For the text-containing cell, return its midpoint in [X, Y] coordinate format. 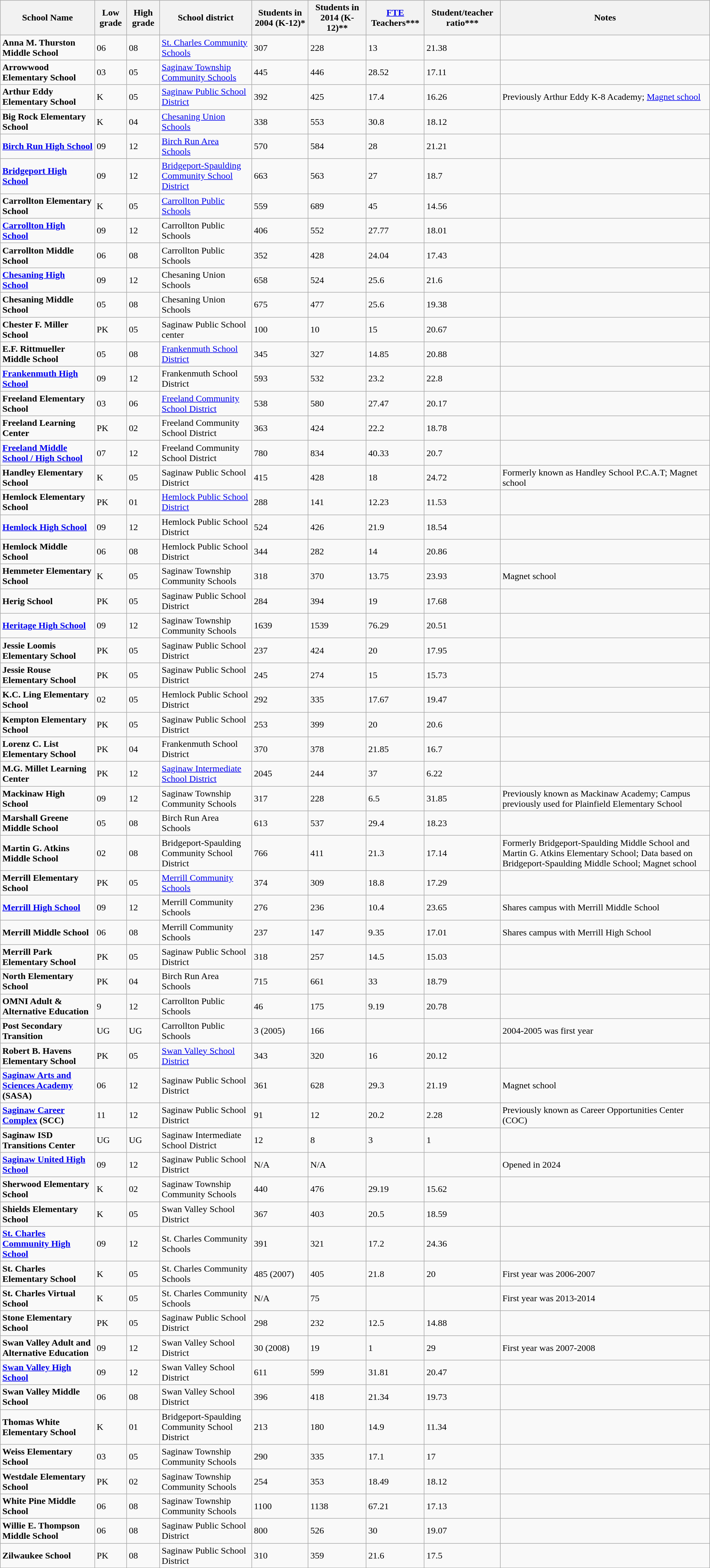
309 [338, 883]
Saginaw United High School [48, 1165]
658 [280, 280]
537 [338, 823]
2004-2005 was first year [605, 1031]
254 [280, 1481]
675 [280, 304]
20.6 [462, 724]
485 (2007) [280, 1274]
284 [280, 601]
12.5 [395, 1323]
166 [338, 1031]
Chester F. Miller School [48, 329]
21.3 [395, 853]
20.88 [462, 354]
Merrill High School [48, 908]
445 [280, 72]
22.8 [462, 379]
563 [338, 176]
1138 [338, 1506]
396 [280, 1397]
766 [280, 853]
Chesaning Middle School [48, 304]
18.23 [462, 823]
29 [462, 1348]
Formerly Bridgeport-Spaulding Middle School and Martin G. Atkins Elementary School; Data based on Bridgeport-Spaulding Middle School; Magnet school [605, 853]
477 [338, 304]
10.4 [395, 908]
Previously known as Mackinaw Academy; Campus previously used for Plainfield Elementary School [605, 798]
584 [338, 146]
14.88 [462, 1323]
9.19 [395, 1006]
9.35 [395, 932]
361 [280, 1085]
Stone Elementary School [48, 1323]
Carrollton Middle School [48, 255]
611 [280, 1372]
17.5 [462, 1555]
17.01 [462, 932]
20.12 [462, 1056]
16.7 [462, 749]
613 [280, 823]
236 [338, 908]
18.8 [395, 883]
367 [280, 1214]
253 [280, 724]
580 [338, 404]
538 [280, 404]
15.03 [462, 957]
Shields Elementary School [48, 1214]
20.67 [462, 329]
11.53 [462, 502]
Opened in 2024 [605, 1165]
17.2 [395, 1244]
800 [280, 1531]
St. Charles Elementary School [48, 1274]
33 [395, 981]
Mackinaw High School [48, 798]
Jessie Rouse Elementary School [48, 675]
1539 [338, 625]
17.14 [462, 853]
359 [338, 1555]
Shares campus with Merrill High School [605, 932]
First year was 2006-2007 [605, 1274]
Merrill Middle School [48, 932]
Handley Elementary School [48, 477]
19.07 [462, 1531]
40.33 [395, 453]
257 [338, 957]
290 [280, 1456]
338 [280, 121]
Arrowwood Elementary School [48, 72]
21.34 [395, 1397]
Jessie Loomis Elementary School [48, 650]
20.2 [395, 1115]
403 [338, 1214]
21.19 [462, 1085]
20.86 [462, 552]
18.01 [462, 231]
46 [280, 1006]
Swan Valley Adult and Alternative Education [48, 1348]
307 [280, 48]
Martin G. Atkins Middle School [48, 853]
321 [338, 1244]
18 [395, 477]
599 [338, 1372]
Hemlock Middle School [48, 552]
19.47 [462, 700]
Lorenz C. List Elementary School [48, 749]
17.68 [462, 601]
288 [280, 502]
17.43 [462, 255]
16.26 [462, 97]
28.52 [395, 72]
298 [280, 1323]
28 [395, 146]
Notes [605, 18]
18.79 [462, 981]
353 [338, 1481]
593 [280, 379]
374 [280, 883]
School district [206, 18]
Carrollton Elementary School [48, 206]
High grade [143, 18]
White Pine Middle School [48, 1506]
446 [338, 72]
29.4 [395, 823]
Freeland Learning Center [48, 428]
689 [338, 206]
Heritage High School [48, 625]
Birch Run High School [48, 146]
18.54 [462, 527]
21.9 [395, 527]
23.2 [395, 379]
Kempton Elementary School [48, 724]
15.62 [462, 1189]
20.51 [462, 625]
Merrill Elementary School [48, 883]
418 [338, 1397]
Westdale Elementary School [48, 1481]
244 [338, 774]
18.59 [462, 1214]
628 [338, 1085]
M.G. Millet Learning Center [48, 774]
345 [280, 354]
320 [338, 1056]
6.22 [462, 774]
8 [338, 1140]
Previously known as Career Opportunities Center (COC) [605, 1115]
45 [395, 206]
27.47 [395, 404]
20.17 [462, 404]
Chesaning High School [48, 280]
19.38 [462, 304]
1100 [280, 1506]
245 [280, 675]
282 [338, 552]
17 [462, 1456]
17.4 [395, 97]
19.73 [462, 1397]
St. Charles Community High School [48, 1244]
27.77 [395, 231]
Big Rock Elementary School [48, 121]
Shares campus with Merrill Middle School [605, 908]
16 [395, 1056]
31.81 [395, 1372]
411 [338, 853]
29.3 [395, 1085]
352 [280, 255]
274 [338, 675]
363 [280, 428]
17.1 [395, 1456]
141 [338, 502]
3 [395, 1140]
14.85 [395, 354]
317 [280, 798]
406 [280, 231]
30 [395, 1531]
526 [338, 1531]
Marshall Greene Middle School [48, 823]
22.2 [395, 428]
14 [395, 552]
18.49 [395, 1481]
663 [280, 176]
23.93 [462, 576]
276 [280, 908]
91 [280, 1115]
15.73 [462, 675]
415 [280, 477]
14.9 [395, 1427]
180 [338, 1427]
76.29 [395, 625]
FTE Teachers*** [395, 18]
392 [280, 97]
18.78 [462, 428]
532 [338, 379]
327 [338, 354]
344 [280, 552]
E.F. Rittmueller Middle School [48, 354]
Student/teacher ratio*** [462, 18]
12.23 [395, 502]
K.C. Ling Elementary School [48, 700]
11 [111, 1115]
Students in 2004 (K-12)* [280, 18]
476 [338, 1189]
Robert B. Havens Elementary School [48, 1056]
21.8 [395, 1274]
Hemlock High School [48, 527]
13.75 [395, 576]
17.29 [462, 883]
553 [338, 121]
First year was 2013-2014 [605, 1299]
2045 [280, 774]
17.67 [395, 700]
23.65 [462, 908]
Swan Valley High School [48, 1372]
20.78 [462, 1006]
Freeland Elementary School [48, 404]
30 (2008) [280, 1348]
3 (2005) [280, 1031]
343 [280, 1056]
75 [338, 1299]
399 [338, 724]
Previously Arthur Eddy K-8 Academy; Magnet school [605, 97]
Students in 2014 (K-12)** [338, 18]
31.85 [462, 798]
394 [338, 601]
232 [338, 1323]
Arthur Eddy Elementary School [48, 97]
Saginaw Public School center [206, 329]
147 [338, 932]
Saginaw ISD Transitions Center [48, 1140]
310 [280, 1555]
Herig School [48, 601]
1639 [280, 625]
14.5 [395, 957]
Carrollton High School [48, 231]
559 [280, 206]
661 [338, 981]
OMNI Adult & Alternative Education [48, 1006]
Weiss Elementary School [48, 1456]
425 [338, 97]
Merrill Park Elementary School [48, 957]
Post Secondary Transition [48, 1031]
20.7 [462, 453]
2.28 [462, 1115]
Saginaw Career Complex (SCC) [48, 1115]
570 [280, 146]
378 [338, 749]
67.21 [395, 1506]
21.85 [395, 749]
Saginaw Arts and Sciences Academy (SASA) [48, 1085]
21.38 [462, 48]
100 [280, 329]
Hemlock Elementary School [48, 502]
391 [280, 1244]
6.5 [395, 798]
20.5 [395, 1214]
21.21 [462, 146]
Frankenmuth High School [48, 379]
Formerly known as Handley School P.C.A.T; Magnet school [605, 477]
37 [395, 774]
292 [280, 700]
17.95 [462, 650]
Zilwaukee School [48, 1555]
Low grade [111, 18]
715 [280, 981]
24.04 [395, 255]
780 [280, 453]
9 [111, 1006]
30.8 [395, 121]
Bridgeport High School [48, 176]
07 [111, 453]
13 [395, 48]
24.72 [462, 477]
175 [338, 1006]
11.34 [462, 1427]
17.11 [462, 72]
Sherwood Elementary School [48, 1189]
Hemmeter Elementary School [48, 576]
Swan Valley Middle School [48, 1397]
Anna M. Thurston Middle School [48, 48]
14.56 [462, 206]
834 [338, 453]
18.7 [462, 176]
School Name [48, 18]
Freeland Middle School / High School [48, 453]
First year was 2007-2008 [605, 1348]
27 [395, 176]
405 [338, 1274]
426 [338, 527]
29.19 [395, 1189]
17.13 [462, 1506]
213 [280, 1427]
552 [338, 231]
10 [338, 329]
20.47 [462, 1372]
North Elementary School [48, 981]
St. Charles Virtual School [48, 1299]
Willie E. Thompson Middle School [48, 1531]
24.36 [462, 1244]
440 [280, 1189]
Thomas White Elementary School [48, 1427]
